Return the (x, y) coordinate for the center point of the cell that contains the specified text.  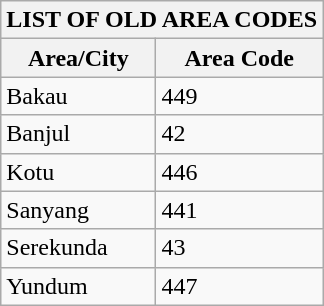
Serekunda (78, 248)
Bakau (78, 96)
441 (240, 210)
449 (240, 96)
Yundum (78, 286)
Area Code (240, 58)
447 (240, 286)
Sanyang (78, 210)
Area/City (78, 58)
LIST OF OLD AREA CODES (162, 20)
43 (240, 248)
Kotu (78, 172)
42 (240, 134)
Banjul (78, 134)
446 (240, 172)
